Detect which cell encompasses the target text, then output its [X, Y] center coordinate. 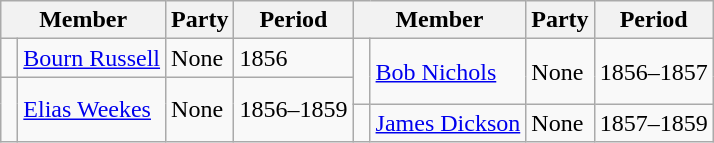
1856–1857 [654, 72]
James Dickson [448, 123]
1857–1859 [654, 123]
Bob Nichols [448, 72]
1856–1859 [294, 110]
Elias Weekes [92, 110]
1856 [294, 58]
Bourn Russell [92, 58]
